Provide the [X, Y] coordinate of the cell's center where the given text is located.  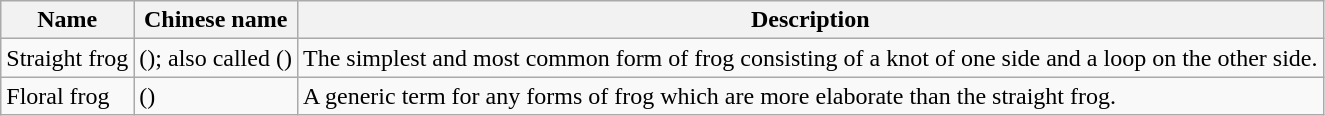
Straight frog [68, 58]
() [216, 96]
(); also called () [216, 58]
Description [810, 20]
A generic term for any forms of frog which are more elaborate than the straight frog. [810, 96]
Name [68, 20]
The simplest and most common form of frog consisting of a knot of one side and a loop on the other side. [810, 58]
Floral frog [68, 96]
Chinese name [216, 20]
